Determine the [x, y] coordinate at the center of the cell enclosing the given text.  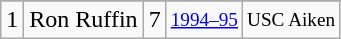
1 [12, 20]
1994–95 [204, 20]
USC Aiken [292, 20]
Ron Ruffin [84, 20]
7 [154, 20]
